Detect which cell encompasses the target text, then output its (X, Y) center coordinate. 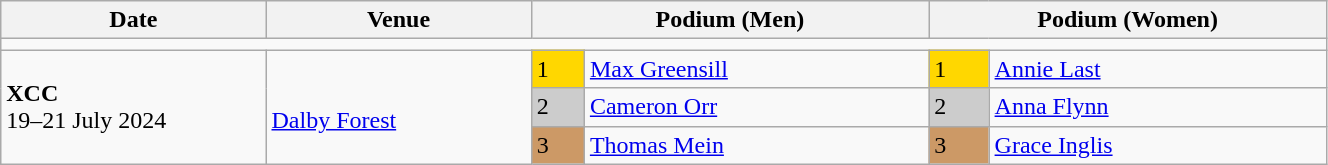
Cameron Orr (756, 107)
Date (134, 20)
Max Greensill (756, 69)
Annie Last (1158, 69)
XCC 19–21 July 2024 (134, 107)
Podium (Women) (1128, 20)
Thomas Mein (756, 145)
Venue (398, 20)
Grace Inglis (1158, 145)
Dalby Forest (398, 107)
Anna Flynn (1158, 107)
Podium (Men) (730, 20)
